From the cell containing the given text, extract its center point as [X, Y] coordinate. 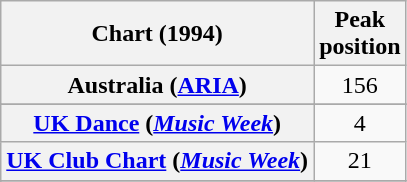
UK Club Chart (Music Week) [158, 161]
UK Dance (Music Week) [158, 123]
Peakposition [360, 34]
21 [360, 161]
Australia (ARIA) [158, 85]
4 [360, 123]
156 [360, 85]
Chart (1994) [158, 34]
